Identify which cell holds the provided text, then report its [X, Y] central coordinate. 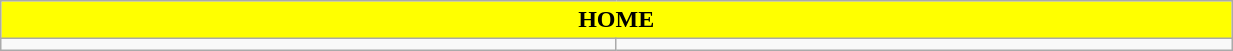
HOME [616, 20]
